Detect which cell encompasses the target text, then output its (X, Y) center coordinate. 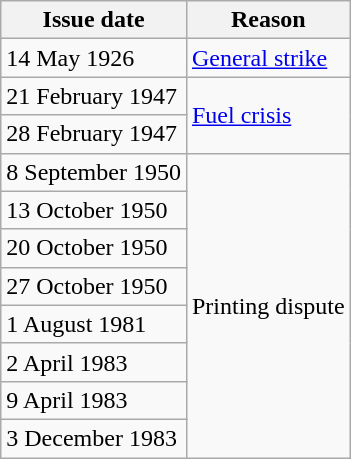
General strike (268, 58)
Issue date (94, 20)
Fuel crisis (268, 115)
14 May 1926 (94, 58)
1 August 1981 (94, 324)
28 February 1947 (94, 134)
3 December 1983 (94, 438)
Reason (268, 20)
8 September 1950 (94, 172)
13 October 1950 (94, 210)
20 October 1950 (94, 248)
27 October 1950 (94, 286)
Printing dispute (268, 305)
21 February 1947 (94, 96)
2 April 1983 (94, 362)
9 April 1983 (94, 400)
